Provide the (X, Y) coordinate of the cell's center where the given text is located.  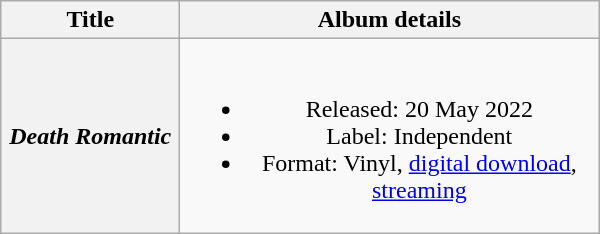
Death Romantic (90, 136)
Album details (390, 20)
Title (90, 20)
Released: 20 May 2022Label: IndependentFormat: Vinyl, digital download, streaming (390, 136)
